Scan for the cell matching the given text and deliver its (X, Y) coordinate at center. 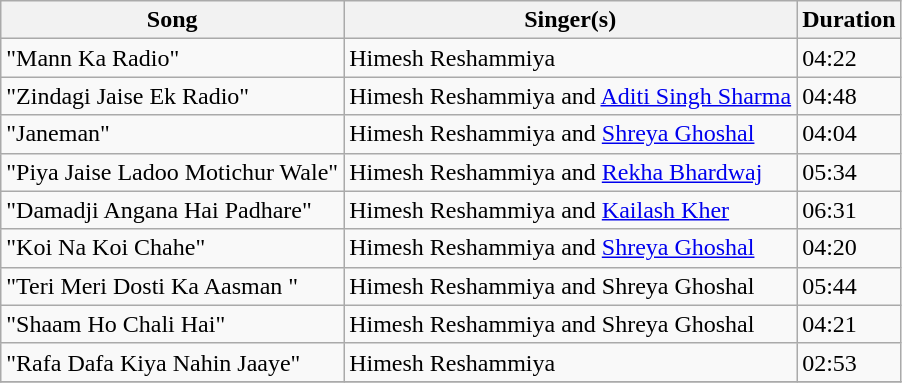
"Shaam Ho Chali Hai" (172, 324)
02:53 (849, 362)
"Mann Ka Radio" (172, 58)
05:44 (849, 286)
Duration (849, 20)
"Piya Jaise Ladoo Motichur Wale" (172, 172)
04:21 (849, 324)
04:22 (849, 58)
Himesh Reshammiya and Aditi Singh Sharma (570, 96)
"Rafa Dafa Kiya Nahin Jaaye" (172, 362)
"Koi Na Koi Chahe" (172, 248)
"Teri Meri Dosti Ka Aasman " (172, 286)
04:48 (849, 96)
"Damadji Angana Hai Padhare" (172, 210)
"Janeman" (172, 134)
Singer(s) (570, 20)
04:20 (849, 248)
05:34 (849, 172)
04:04 (849, 134)
Himesh Reshammiya and Kailash Kher (570, 210)
06:31 (849, 210)
Song (172, 20)
Himesh Reshammiya and Rekha Bhardwaj (570, 172)
"Zindagi Jaise Ek Radio" (172, 96)
